Output the (X, Y) coordinate of the center of the cell containing the given text.  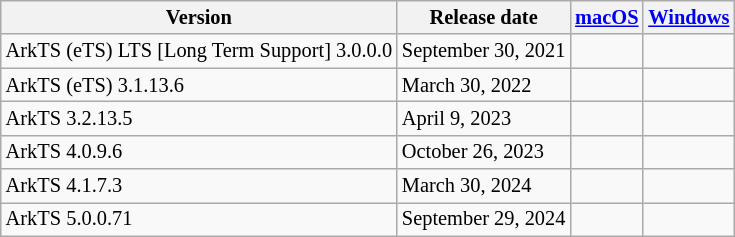
macOS (606, 17)
October 26, 2023 (484, 152)
ArkTS (eTS) LTS [Long Term Support] 3.0.0.0 (199, 51)
March 30, 2022 (484, 85)
ArkTS 4.0.9.6 (199, 152)
September 29, 2024 (484, 219)
Version (199, 17)
ArkTS 3.2.13.5 (199, 118)
ArkTS 5.0.0.71 (199, 219)
September 30, 2021 (484, 51)
Release date (484, 17)
April 9, 2023 (484, 118)
March 30, 2024 (484, 186)
ArkTS 4.1.7.3 (199, 186)
Windows (688, 17)
ArkTS (eTS) 3.1.13.6 (199, 85)
